Identify which cell holds the provided text, then report its (x, y) central coordinate. 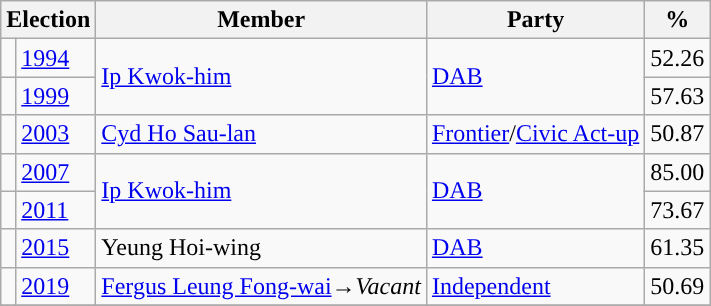
Cyd Ho Sau-lan (262, 134)
50.87 (678, 134)
85.00 (678, 172)
1994 (56, 58)
2007 (56, 172)
Yeung Hoi-wing (262, 248)
Party (535, 20)
61.35 (678, 248)
1999 (56, 96)
Fergus Leung Fong-wai→Vacant (262, 286)
2003 (56, 134)
Election (48, 20)
50.69 (678, 286)
% (678, 20)
Frontier/Civic Act-up (535, 134)
Independent (535, 286)
52.26 (678, 58)
57.63 (678, 96)
Member (262, 20)
2011 (56, 210)
73.67 (678, 210)
2015 (56, 248)
2019 (56, 286)
